Detect which cell encompasses the target text, then output its (X, Y) center coordinate. 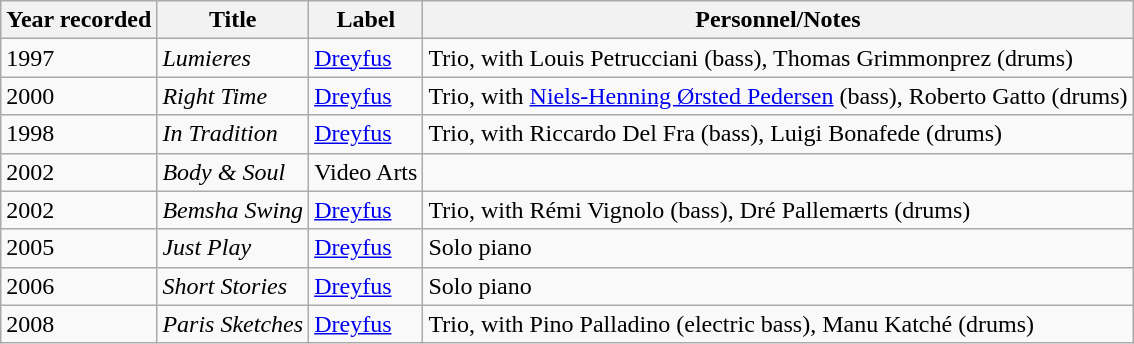
Title (233, 20)
2000 (79, 96)
Just Play (233, 248)
Trio, with Louis Petrucciani (bass), Thomas Grimmonprez (drums) (778, 58)
In Tradition (233, 134)
2006 (79, 286)
Label (366, 20)
Bemsha Swing (233, 210)
2005 (79, 248)
Video Arts (366, 172)
Trio, with Pino Palladino (electric bass), Manu Katché (drums) (778, 324)
Lumieres (233, 58)
Paris Sketches (233, 324)
Personnel/Notes (778, 20)
Body & Soul (233, 172)
Right Time (233, 96)
1998 (79, 134)
1997 (79, 58)
Short Stories (233, 286)
Trio, with Rémi Vignolo (bass), Dré Pallemærts (drums) (778, 210)
Year recorded (79, 20)
Trio, with Niels-Henning Ørsted Pedersen (bass), Roberto Gatto (drums) (778, 96)
Trio, with Riccardo Del Fra (bass), Luigi Bonafede (drums) (778, 134)
2008 (79, 324)
